Determine the [X, Y] coordinate at the center of the cell enclosing the given text.  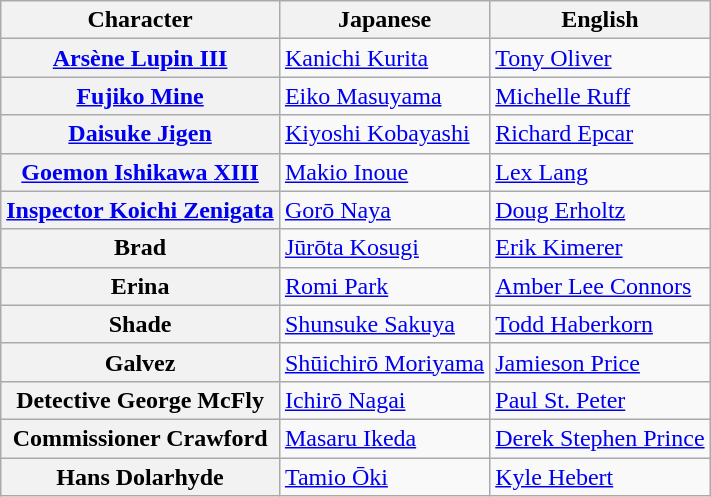
Erik Kimerer [600, 248]
Derek Stephen Prince [600, 438]
Kyle Hebert [600, 477]
Shūichirō Moriyama [384, 362]
Fujiko Mine [140, 96]
Jamieson Price [600, 362]
Detective George McFly [140, 400]
Tony Oliver [600, 58]
Galvez [140, 362]
Kiyoshi Kobayashi [384, 134]
Shunsuke Sakuya [384, 324]
Erina [140, 286]
Character [140, 20]
Makio Inoue [384, 172]
Michelle Ruff [600, 96]
Jūrōta Kosugi [384, 248]
Inspector Koichi Zenigata [140, 210]
Eiko Masuyama [384, 96]
English [600, 20]
Ichirō Nagai [384, 400]
Richard Epcar [600, 134]
Masaru Ikeda [384, 438]
Brad [140, 248]
Todd Haberkorn [600, 324]
Amber Lee Connors [600, 286]
Shade [140, 324]
Romi Park [384, 286]
Tamio Ōki [384, 477]
Hans Dolarhyde [140, 477]
Goemon Ishikawa XIII [140, 172]
Arsène Lupin III [140, 58]
Kanichi Kurita [384, 58]
Commissioner Crawford [140, 438]
Paul St. Peter [600, 400]
Lex Lang [600, 172]
Gorō Naya [384, 210]
Daisuke Jigen [140, 134]
Doug Erholtz [600, 210]
Japanese [384, 20]
